Find where the given text appears and provide that cell's center as (x, y) coordinate. 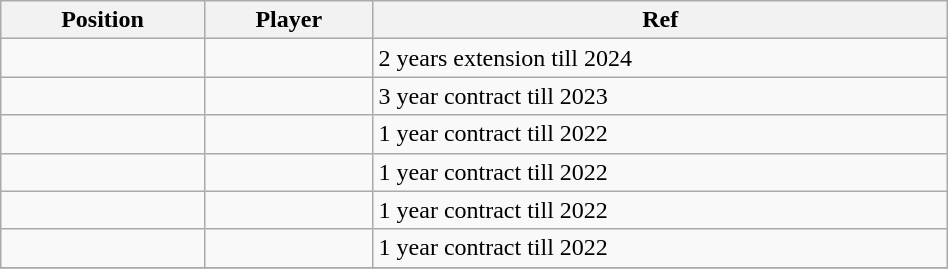
Player (288, 20)
2 years extension till 2024 (660, 58)
Ref (660, 20)
Position (103, 20)
3 year contract till 2023 (660, 96)
